Return [X, Y] of the center of cell containing provided text 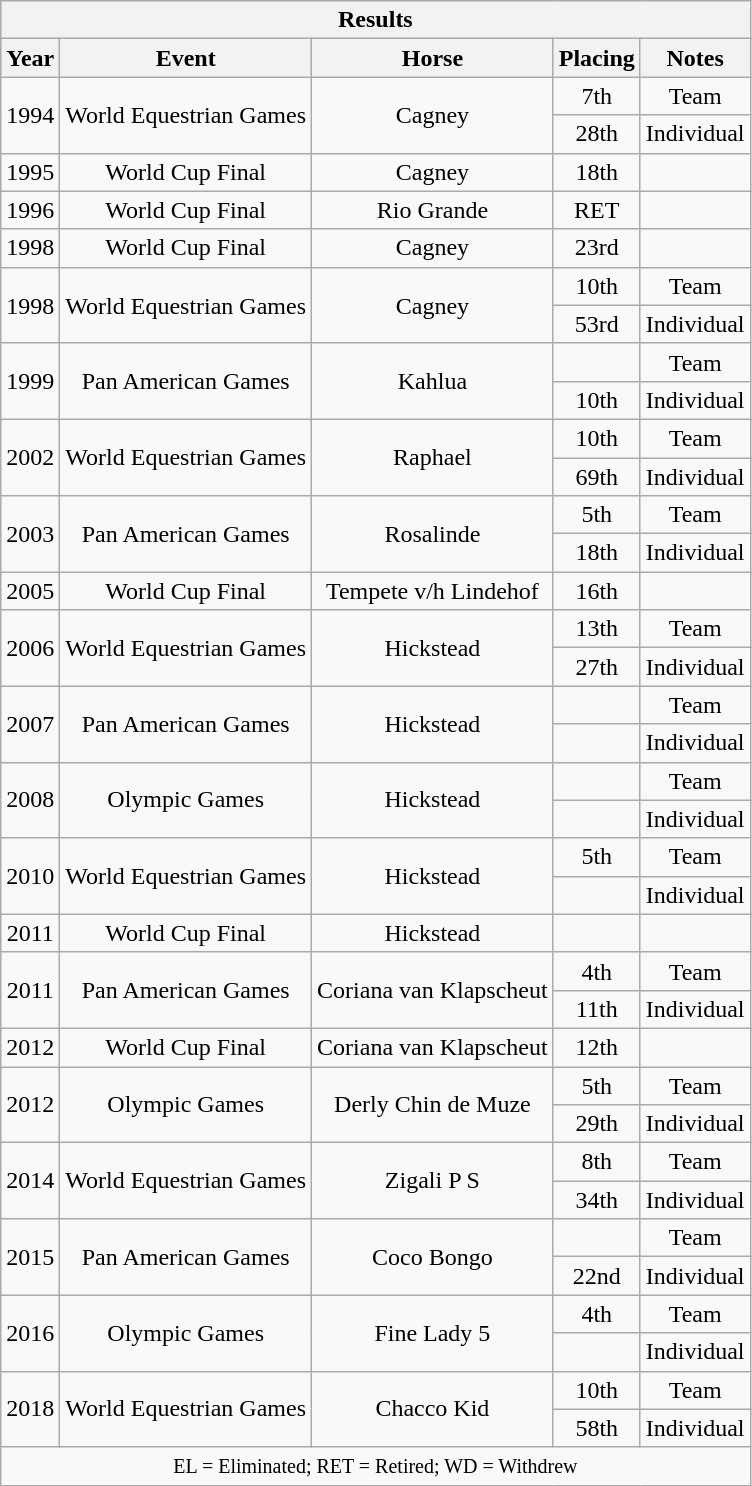
69th [596, 477]
Kahlua [433, 381]
29th [596, 1124]
23rd [596, 248]
16th [596, 591]
53rd [596, 324]
2010 [30, 876]
1995 [30, 172]
2002 [30, 457]
2015 [30, 1257]
2007 [30, 724]
Fine Lady 5 [433, 1333]
Notes [695, 58]
Coco Bongo [433, 1257]
2018 [30, 1409]
Horse [433, 58]
2008 [30, 800]
7th [596, 96]
EL = Eliminated; RET = Retired; WD = Withdrew [376, 1466]
Rosalinde [433, 534]
11th [596, 1009]
12th [596, 1047]
13th [596, 629]
2006 [30, 648]
Tempete v/h Lindehof [433, 591]
1994 [30, 115]
28th [596, 134]
1999 [30, 381]
58th [596, 1428]
Zigali P S [433, 1181]
Rio Grande [433, 210]
2005 [30, 591]
22nd [596, 1276]
8th [596, 1162]
27th [596, 667]
Raphael [433, 457]
Derly Chin de Muze [433, 1104]
Event [186, 58]
2014 [30, 1181]
2016 [30, 1333]
Year [30, 58]
RET [596, 210]
1996 [30, 210]
Results [376, 20]
Placing [596, 58]
Chacco Kid [433, 1409]
34th [596, 1200]
2003 [30, 534]
